Capture the cell that displays the provided text and extract its [x, y] central coordinate. 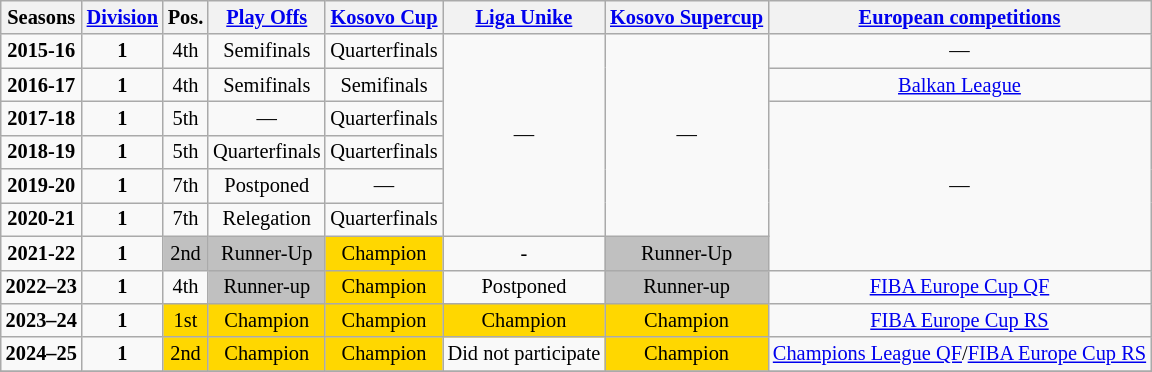
2019-20 [42, 186]
European competitions [960, 17]
2024–25 [42, 354]
2022–23 [42, 287]
2016-17 [42, 85]
1st [186, 320]
2020-21 [42, 219]
Did not participate [524, 354]
FIBA Europe Cup RS [960, 320]
2023–24 [42, 320]
2017-18 [42, 118]
Kosovo Cup [384, 17]
Division [122, 17]
FIBA Europe Cup QF [960, 287]
Kosovo Supercup [686, 17]
Balkan League [960, 85]
Relegation [266, 219]
- [524, 253]
2018-19 [42, 152]
2015-16 [42, 51]
Liga Unike [524, 17]
2021-22 [42, 253]
Seasons [42, 17]
Play Offs [266, 17]
Champions League QF/FIBA Europe Cup RS [960, 354]
Pos. [186, 17]
